Determine the [X, Y] coordinate at the center of the cell enclosing the given text.  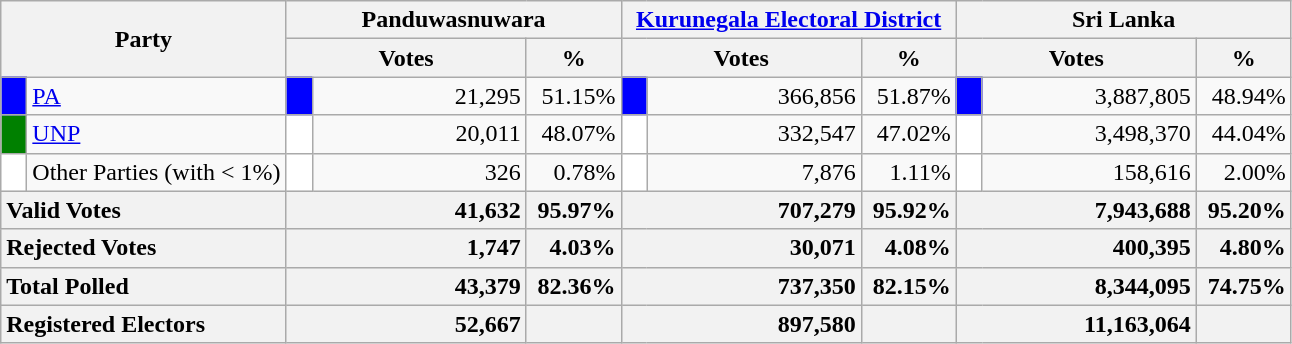
366,856 [754, 96]
Other Parties (with < 1%) [156, 172]
158,616 [1089, 172]
44.04% [1244, 134]
1,747 [406, 248]
Registered Electors [144, 324]
Party [144, 39]
41,632 [406, 210]
Sri Lanka [1124, 20]
1.11% [908, 172]
48.94% [1244, 96]
PA [156, 96]
21,295 [419, 96]
707,279 [741, 210]
82.15% [908, 286]
52,667 [406, 324]
4.03% [574, 248]
737,350 [741, 286]
4.80% [1244, 248]
20,011 [419, 134]
95.92% [908, 210]
3,887,805 [1089, 96]
48.07% [574, 134]
400,395 [1076, 248]
Kurunegala Electoral District [788, 20]
43,379 [406, 286]
0.78% [574, 172]
51.15% [574, 96]
82.36% [574, 286]
Rejected Votes [144, 248]
95.20% [1244, 210]
47.02% [908, 134]
51.87% [908, 96]
Total Polled [144, 286]
332,547 [754, 134]
3,498,370 [1089, 134]
Panduwasnuwara [454, 20]
UNP [156, 134]
8,344,095 [1076, 286]
74.75% [1244, 286]
326 [419, 172]
Valid Votes [144, 210]
2.00% [1244, 172]
11,163,064 [1076, 324]
897,580 [741, 324]
4.08% [908, 248]
95.97% [574, 210]
7,876 [754, 172]
30,071 [741, 248]
7,943,688 [1076, 210]
